Return the [x, y] coordinate for the center point of the cell that contains the specified text.  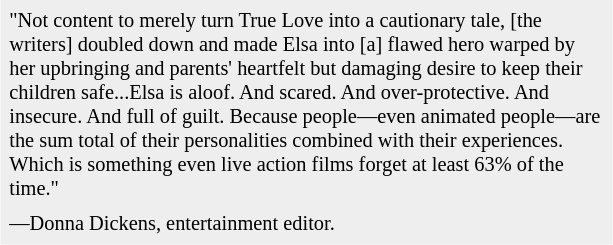
—Donna Dickens, entertainment editor. [306, 224]
